Return the [X, Y] coordinate for the center point of the cell that contains the specified text.  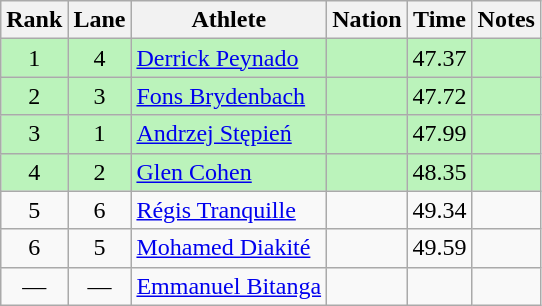
49.34 [440, 210]
Fons Brydenbach [229, 96]
Régis Tranquille [229, 210]
47.72 [440, 96]
Andrzej Stępień [229, 134]
47.99 [440, 134]
48.35 [440, 172]
Derrick Peynado [229, 58]
Athlete [229, 20]
47.37 [440, 58]
Lane [100, 20]
Emmanuel Bitanga [229, 286]
Rank [34, 20]
Time [440, 20]
Glen Cohen [229, 172]
Nation [367, 20]
49.59 [440, 248]
Notes [506, 20]
Mohamed Diakité [229, 248]
